Output the [x, y] coordinate of the center of the cell containing the given text.  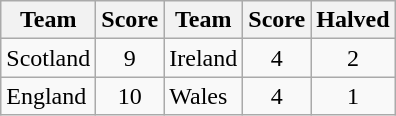
Halved [353, 20]
9 [130, 58]
10 [130, 96]
2 [353, 58]
England [48, 96]
1 [353, 96]
Wales [204, 96]
Scotland [48, 58]
Ireland [204, 58]
